Extract the (x, y) coordinate from the center of the cell holding the provided text.  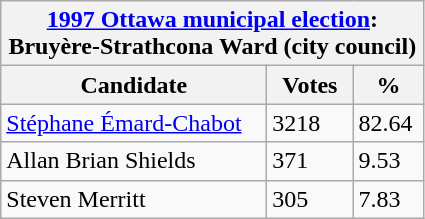
Candidate (134, 85)
7.83 (388, 199)
Stéphane Émard-Chabot (134, 123)
1997 Ottawa municipal election: Bruyère-Strathcona Ward (city council) (212, 34)
Allan Brian Shields (134, 161)
3218 (310, 123)
371 (310, 161)
305 (310, 199)
82.64 (388, 123)
% (388, 85)
9.53 (388, 161)
Steven Merritt (134, 199)
Votes (310, 85)
